Provide the [X, Y] coordinate of the cell's center where the given text is located.  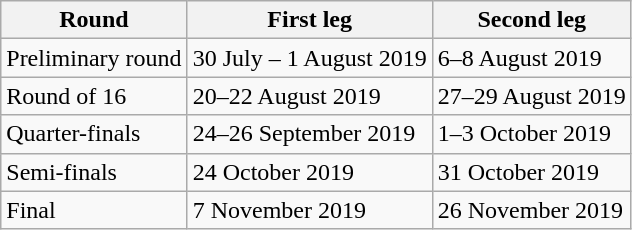
31 October 2019 [532, 172]
26 November 2019 [532, 210]
Round of 16 [94, 96]
6–8 August 2019 [532, 58]
Semi-finals [94, 172]
Second leg [532, 20]
24 October 2019 [310, 172]
Preliminary round [94, 58]
27–29 August 2019 [532, 96]
Quarter-finals [94, 134]
20–22 August 2019 [310, 96]
30 July – 1 August 2019 [310, 58]
24–26 September 2019 [310, 134]
1–3 October 2019 [532, 134]
Final [94, 210]
First leg [310, 20]
7 November 2019 [310, 210]
Round [94, 20]
